Detect which cell encompasses the target text, then output its [x, y] center coordinate. 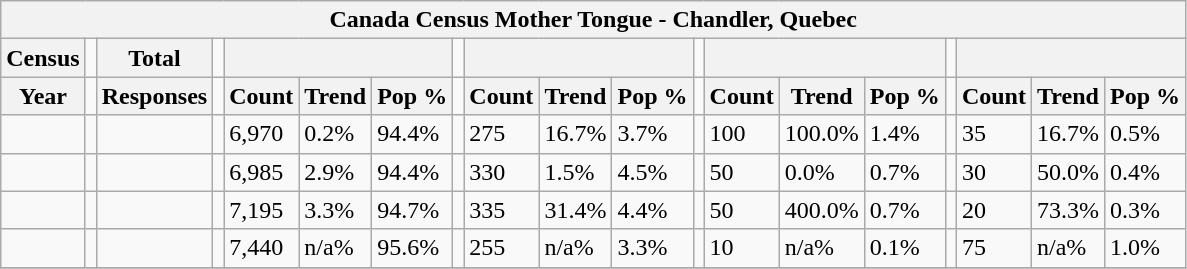
1.0% [1146, 248]
2.9% [336, 172]
330 [502, 172]
Total [154, 58]
3.7% [652, 134]
75 [994, 248]
0.1% [904, 248]
Responses [154, 96]
100 [742, 134]
0.3% [1146, 210]
6,985 [262, 172]
0.2% [336, 134]
0.0% [822, 172]
275 [502, 134]
400.0% [822, 210]
35 [994, 134]
4.4% [652, 210]
94.7% [412, 210]
6,970 [262, 134]
30 [994, 172]
31.4% [576, 210]
7,195 [262, 210]
95.6% [412, 248]
Canada Census Mother Tongue - Chandler, Quebec [594, 20]
0.5% [1146, 134]
1.4% [904, 134]
4.5% [652, 172]
335 [502, 210]
Year [43, 96]
100.0% [822, 134]
7,440 [262, 248]
50.0% [1068, 172]
255 [502, 248]
1.5% [576, 172]
73.3% [1068, 210]
10 [742, 248]
0.4% [1146, 172]
20 [994, 210]
Census [43, 58]
